From the cell containing the given text, extract its center point as [X, Y] coordinate. 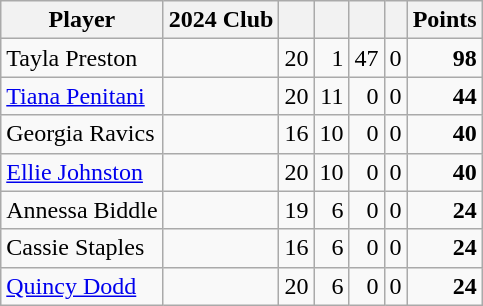
Tayla Preston [82, 58]
Annessa Biddle [82, 210]
Quincy Dodd [82, 286]
2024 Club [221, 20]
1 [332, 58]
Points [444, 20]
47 [366, 58]
19 [296, 210]
98 [444, 58]
Georgia Ravics [82, 134]
Cassie Staples [82, 248]
Ellie Johnston [82, 172]
Tiana Penitani [82, 96]
11 [332, 96]
44 [444, 96]
Player [82, 20]
